Pinpoint the cell where the given text exists, returning its [x, y] midpoint coordinate. 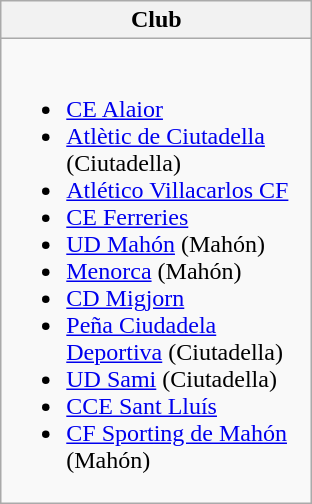
Club [156, 20]
